Locate the cell with the specified text and output its (x, y) center coordinate. 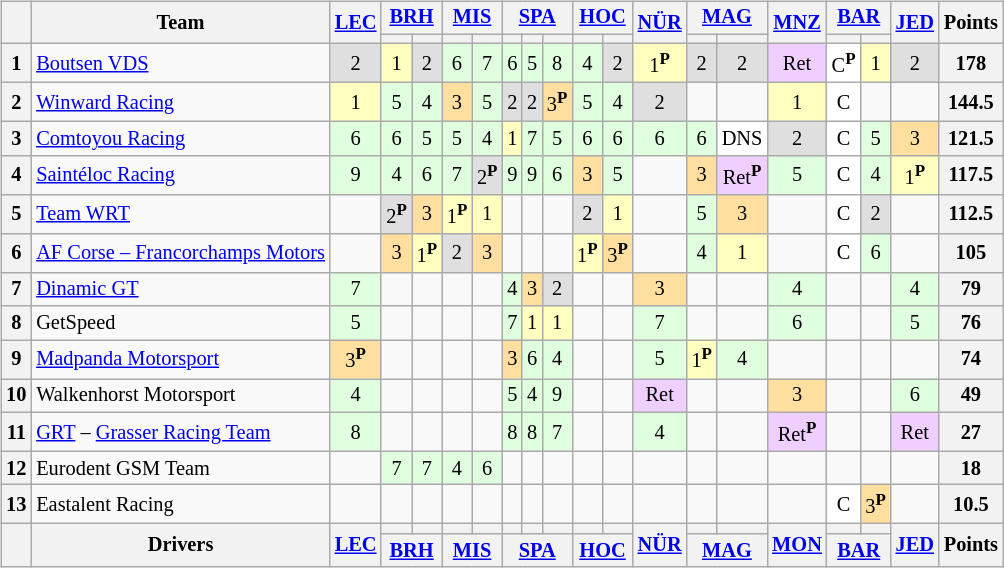
Walkenhorst Motorsport (180, 396)
10 (16, 396)
AF Corse – Francorchamps Motors (180, 252)
117.5 (971, 176)
105 (971, 252)
49 (971, 396)
GetSpeed (180, 323)
144.5 (971, 102)
Saintéloc Racing (180, 176)
178 (971, 64)
76 (971, 323)
Team (180, 22)
DNS (742, 139)
Madpanda Motorsport (180, 360)
10.5 (971, 504)
12 (16, 468)
Eurodent GSM Team (180, 468)
27 (971, 432)
Boutsen VDS (180, 64)
Comtoyou Racing (180, 139)
CP (844, 64)
112.5 (971, 214)
13 (16, 504)
Eastalent Racing (180, 504)
MON (797, 546)
Dinamic GT (180, 289)
Winward Racing (180, 102)
MNZ (797, 22)
Team WRT (180, 214)
18 (971, 468)
79 (971, 289)
11 (16, 432)
Drivers (180, 546)
GRT – Grasser Racing Team (180, 432)
121.5 (971, 139)
74 (971, 360)
